Capture the cell that displays the provided text and extract its [X, Y] central coordinate. 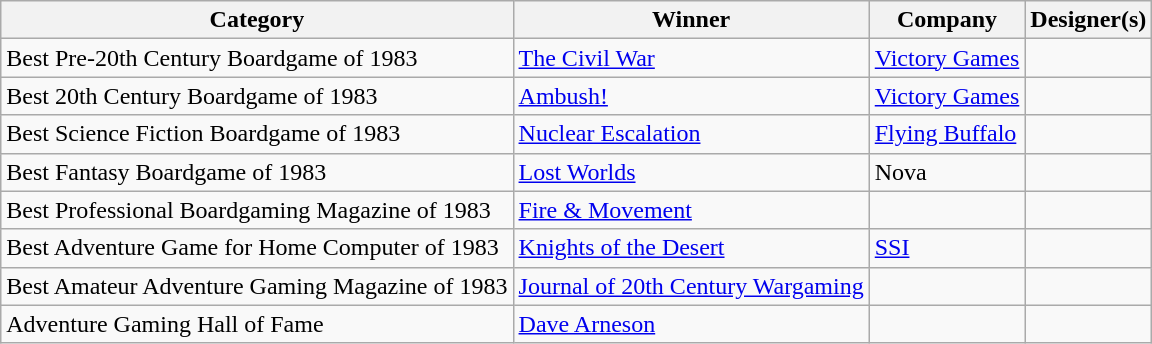
Winner [691, 20]
Category [257, 20]
Fire & Movement [691, 210]
Knights of the Desert [691, 248]
Ambush! [691, 96]
SSI [947, 248]
Best Science Fiction Boardgame of 1983 [257, 134]
Dave Arneson [691, 324]
The Civil War [691, 58]
Flying Buffalo [947, 134]
Best Professional Boardgaming Magazine of 1983 [257, 210]
Best Fantasy Boardgame of 1983 [257, 172]
Best Adventure Game for Home Computer of 1983 [257, 248]
Best Pre-20th Century Boardgame of 1983 [257, 58]
Nuclear Escalation [691, 134]
Best 20th Century Boardgame of 1983 [257, 96]
Best Amateur Adventure Gaming Magazine of 1983 [257, 286]
Lost Worlds [691, 172]
Nova [947, 172]
Adventure Gaming Hall of Fame [257, 324]
Journal of 20th Century Wargaming [691, 286]
Designer(s) [1088, 20]
Company [947, 20]
